Detect which cell encompasses the target text, then output its (x, y) center coordinate. 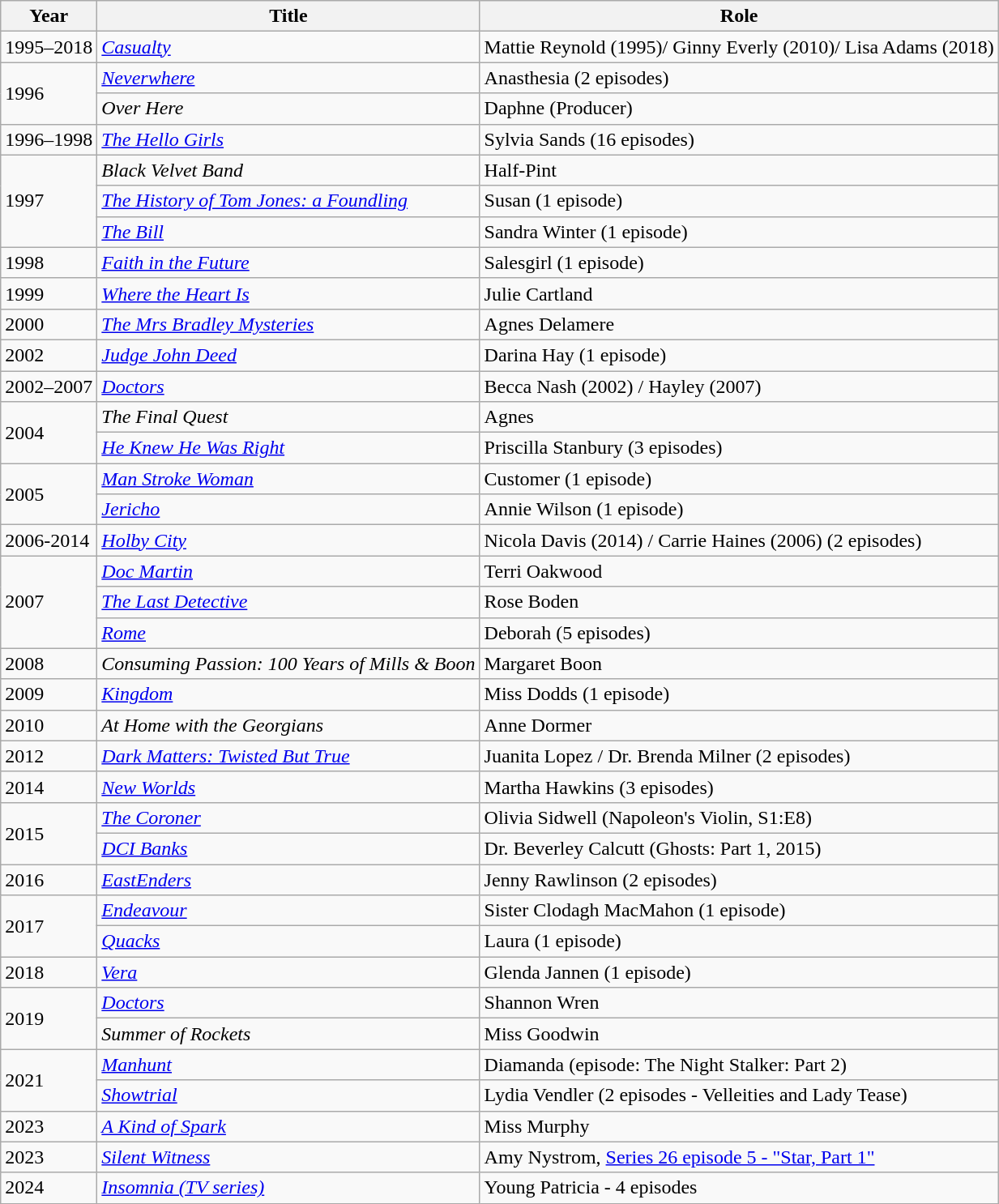
A Kind of Spark (288, 1126)
Summer of Rockets (288, 1034)
Martha Hawkins (3 episodes) (739, 787)
2000 (49, 324)
Shannon Wren (739, 1003)
The History of Tom Jones: a Foundling (288, 201)
2014 (49, 787)
2018 (49, 972)
2004 (49, 433)
Becca Nash (2002) / Hayley (2007) (739, 386)
The Last Detective (288, 602)
Laura (1 episode) (739, 941)
2016 (49, 879)
Darina Hay (1 episode) (739, 355)
2002 (49, 355)
Miss Murphy (739, 1126)
Holby City (288, 540)
Julie Cartland (739, 293)
2006-2014 (49, 540)
Glenda Jannen (1 episode) (739, 972)
2010 (49, 725)
Insomnia (TV series) (288, 1188)
1998 (49, 263)
2021 (49, 1080)
Quacks (288, 941)
DCI Banks (288, 848)
New Worlds (288, 787)
Amy Nystrom, Series 26 episode 5 - "Star, Part 1" (739, 1157)
Judge John Deed (288, 355)
1997 (49, 201)
Terri Oakwood (739, 571)
2008 (49, 664)
Man Stroke Woman (288, 479)
The Mrs Bradley Mysteries (288, 324)
Rome (288, 633)
2007 (49, 602)
Silent Witness (288, 1157)
Consuming Passion: 100 Years of Mills & Boon (288, 664)
Nicola Davis (2014) / Carrie Haines (2006) (2 episodes) (739, 540)
The Final Quest (288, 417)
Title (288, 16)
2009 (49, 694)
Diamanda (episode: The Night Stalker: Part 2) (739, 1065)
Agnes (739, 417)
Sister Clodagh MacMahon (1 episode) (739, 911)
2005 (49, 494)
Where the Heart Is (288, 293)
Role (739, 16)
Lydia Vendler (2 episodes - Velleities and Lady Tease) (739, 1095)
Anasthesia (2 episodes) (739, 78)
Kingdom (288, 694)
Miss Goodwin (739, 1034)
Doc Martin (288, 571)
Anne Dormer (739, 725)
Neverwhere (288, 78)
Vera (288, 972)
Juanita Lopez / Dr. Brenda Milner (2 episodes) (739, 756)
Salesgirl (1 episode) (739, 263)
1996–1998 (49, 139)
Half-Pint (739, 170)
Young Patricia - 4 episodes (739, 1188)
Priscilla Stanbury (3 episodes) (739, 448)
Showtrial (288, 1095)
Rose Boden (739, 602)
1999 (49, 293)
Mattie Reynold (1995)/ Ginny Everly (2010)/ Lisa Adams (2018) (739, 47)
2017 (49, 926)
2019 (49, 1018)
Dark Matters: Twisted But True (288, 756)
At Home with the Georgians (288, 725)
Margaret Boon (739, 664)
Susan (1 episode) (739, 201)
Jenny Rawlinson (2 episodes) (739, 879)
Miss Dodds (1 episode) (739, 694)
Deborah (5 episodes) (739, 633)
Customer (1 episode) (739, 479)
Daphne (Producer) (739, 109)
Olivia Sidwell (Napoleon's Violin, S1:E8) (739, 818)
Sylvia Sands (16 episodes) (739, 139)
Jericho (288, 510)
Annie Wilson (1 episode) (739, 510)
Endeavour (288, 911)
Sandra Winter (1 episode) (739, 232)
1996 (49, 93)
Manhunt (288, 1065)
The Hello Girls (288, 139)
Casualty (288, 47)
2024 (49, 1188)
The Bill (288, 232)
Agnes Delamere (739, 324)
EastEnders (288, 879)
2002–2007 (49, 386)
2015 (49, 833)
1995–2018 (49, 47)
Over Here (288, 109)
2012 (49, 756)
Dr. Beverley Calcutt (Ghosts: Part 1, 2015) (739, 848)
Year (49, 16)
The Coroner (288, 818)
He Knew He Was Right (288, 448)
Faith in the Future (288, 263)
Black Velvet Band (288, 170)
